Detect which cell encompasses the target text, then output its [X, Y] center coordinate. 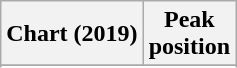
Chart (2019) [72, 34]
Peakposition [189, 34]
